Capture the cell that displays the provided text and extract its (X, Y) central coordinate. 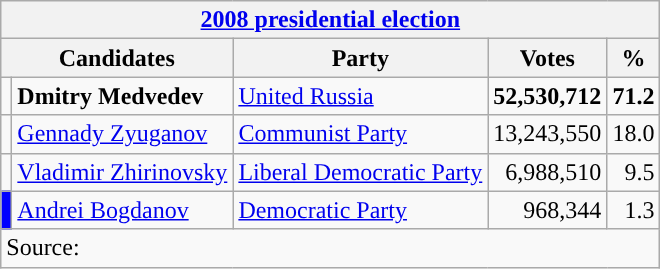
9.5 (634, 172)
Vladimir Zhirinovsky (122, 172)
2008 presidential election (330, 20)
Gennady Zyuganov (122, 134)
Votes (548, 58)
Dmitry Medvedev (122, 96)
13,243,550 (548, 134)
Democratic Party (360, 210)
% (634, 58)
71.2 (634, 96)
United Russia (360, 96)
18.0 (634, 134)
52,530,712 (548, 96)
1.3 (634, 210)
Source: (330, 248)
Liberal Democratic Party (360, 172)
Party (360, 58)
968,344 (548, 210)
6,988,510 (548, 172)
Candidates (117, 58)
Communist Party (360, 134)
Andrei Bogdanov (122, 210)
